Search for the cell housing the specified text and yield its (x, y) center coordinate. 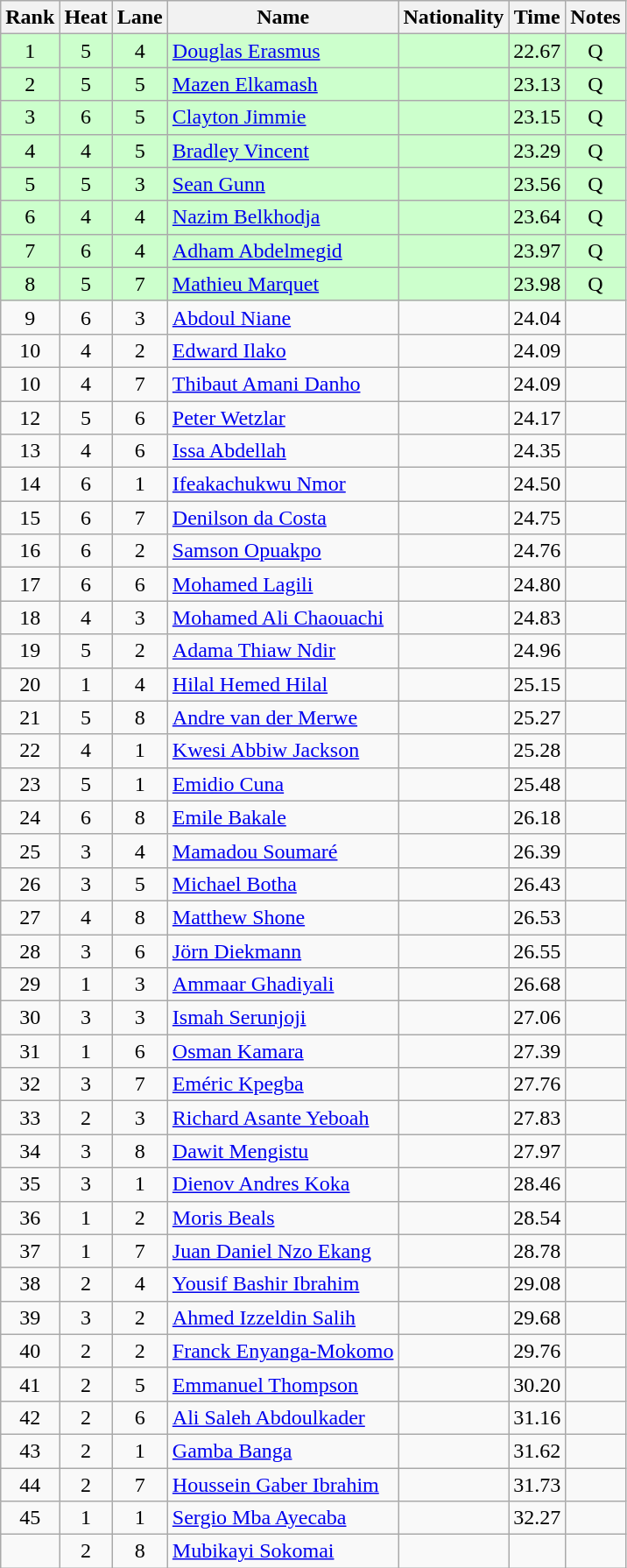
31.62 (538, 1451)
Nationality (454, 18)
28 (30, 950)
24.50 (538, 484)
44 (30, 1485)
29.76 (538, 1351)
Ismah Serunjoji (283, 1018)
26.55 (538, 950)
Thibaut Amani Danho (283, 384)
25.28 (538, 751)
Clayton Jimmie (283, 117)
Moris Beals (283, 1218)
Kwesi Abbiw Jackson (283, 751)
23.13 (538, 84)
Samson Opuakpo (283, 551)
Eméric Kpegba (283, 1084)
27.83 (538, 1118)
27.39 (538, 1051)
25.27 (538, 717)
30 (30, 1018)
Ifeakachukwu Nmor (283, 484)
Richard Asante Yeboah (283, 1118)
31 (30, 1051)
25.48 (538, 784)
26.53 (538, 917)
Yousif Bashir Ibrahim (283, 1284)
19 (30, 651)
Emidio Cuna (283, 784)
24.80 (538, 584)
Denilson da Costa (283, 518)
32 (30, 1084)
36 (30, 1218)
Osman Kamara (283, 1051)
23.98 (538, 284)
31.73 (538, 1485)
23.56 (538, 184)
24.04 (538, 317)
Dienov Andres Koka (283, 1184)
16 (30, 551)
27.06 (538, 1018)
25 (30, 851)
Emile Bakale (283, 817)
24.35 (538, 451)
Dawit Mengistu (283, 1151)
Houssein Gaber Ibrahim (283, 1485)
Mubikayi Sokomai (283, 1551)
24.75 (538, 518)
18 (30, 618)
23 (30, 784)
26.18 (538, 817)
Matthew Shone (283, 917)
24.17 (538, 418)
Sean Gunn (283, 184)
Mamadou Soumaré (283, 851)
Name (283, 18)
38 (30, 1284)
26.68 (538, 985)
Sergio Mba Ayecaba (283, 1518)
17 (30, 584)
Bradley Vincent (283, 151)
Mohamed Lagili (283, 584)
41 (30, 1384)
22 (30, 751)
13 (30, 451)
29.68 (538, 1317)
39 (30, 1317)
35 (30, 1184)
Abdoul Niane (283, 317)
23.15 (538, 117)
Lane (140, 18)
28.54 (538, 1218)
Mathieu Marquet (283, 284)
26.43 (538, 884)
Heat (86, 18)
Peter Wetzlar (283, 418)
34 (30, 1151)
Hilal Hemed Hilal (283, 684)
40 (30, 1351)
Jörn Diekmann (283, 950)
Douglas Erasmus (283, 51)
23.29 (538, 151)
12 (30, 418)
29 (30, 985)
25.15 (538, 684)
22.67 (538, 51)
14 (30, 484)
28.46 (538, 1184)
31.16 (538, 1417)
Emmanuel Thompson (283, 1384)
23.97 (538, 251)
28.78 (538, 1251)
Edward Ilako (283, 350)
Mohamed Ali Chaouachi (283, 618)
30.20 (538, 1384)
26 (30, 884)
32.27 (538, 1518)
Issa Abdellah (283, 451)
Andre van der Merwe (283, 717)
33 (30, 1118)
37 (30, 1251)
Notes (595, 18)
21 (30, 717)
9 (30, 317)
42 (30, 1417)
Mazen Elkamash (283, 84)
Gamba Banga (283, 1451)
Rank (30, 18)
27 (30, 917)
26.39 (538, 851)
43 (30, 1451)
24.76 (538, 551)
Juan Daniel Nzo Ekang (283, 1251)
Adham Abdelmegid (283, 251)
Michael Botha (283, 884)
24.83 (538, 618)
45 (30, 1518)
15 (30, 518)
27.76 (538, 1084)
Nazim Belkhodja (283, 217)
Time (538, 18)
24 (30, 817)
29.08 (538, 1284)
27.97 (538, 1151)
23.64 (538, 217)
24.96 (538, 651)
Adama Thiaw Ndir (283, 651)
Franck Enyanga-Mokomo (283, 1351)
Ali Saleh Abdoulkader (283, 1417)
20 (30, 684)
Ahmed Izzeldin Salih (283, 1317)
Ammaar Ghadiyali (283, 985)
